Pinpoint the cell where the given text exists, returning its [x, y] midpoint coordinate. 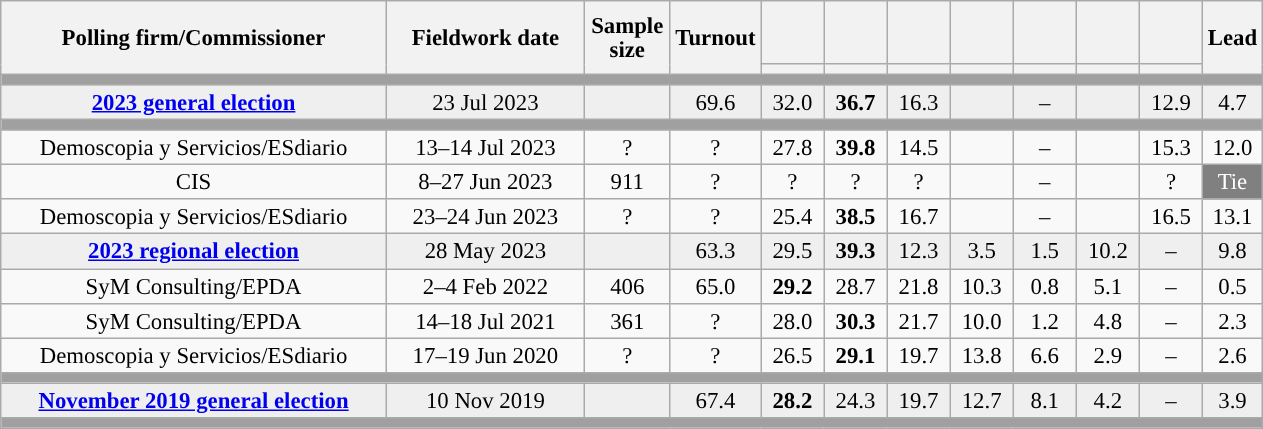
5.1 [1108, 286]
Sample size [627, 38]
10 Nov 2019 [485, 400]
14.5 [918, 148]
3.9 [1232, 400]
16.7 [918, 218]
38.5 [856, 218]
63.3 [716, 252]
36.7 [856, 102]
29.5 [792, 252]
17–19 Jun 2020 [485, 356]
406 [627, 286]
29.1 [856, 356]
2023 general election [194, 102]
13.1 [1232, 218]
361 [627, 320]
November 2019 general election [194, 400]
23–24 Jun 2023 [485, 218]
12.7 [982, 400]
4.2 [1108, 400]
13–14 Jul 2023 [485, 148]
23 Jul 2023 [485, 102]
25.4 [792, 218]
24.3 [856, 400]
21.7 [918, 320]
10.3 [982, 286]
39.8 [856, 148]
4.8 [1108, 320]
28.0 [792, 320]
67.4 [716, 400]
15.3 [1170, 148]
28.7 [856, 286]
1.2 [1044, 320]
65.0 [716, 286]
21.8 [918, 286]
Turnout [716, 38]
Lead [1232, 38]
2–4 Feb 2022 [485, 286]
32.0 [792, 102]
9.8 [1232, 252]
8.1 [1044, 400]
Tie [1232, 182]
13.8 [982, 356]
2023 regional election [194, 252]
2.3 [1232, 320]
3.5 [982, 252]
4.7 [1232, 102]
911 [627, 182]
0.5 [1232, 286]
Polling firm/Commissioner [194, 38]
10.2 [1108, 252]
27.8 [792, 148]
26.5 [792, 356]
Fieldwork date [485, 38]
0.8 [1044, 286]
69.6 [716, 102]
16.3 [918, 102]
28.2 [792, 400]
8–27 Jun 2023 [485, 182]
12.0 [1232, 148]
2.9 [1108, 356]
30.3 [856, 320]
29.2 [792, 286]
10.0 [982, 320]
1.5 [1044, 252]
6.6 [1044, 356]
12.3 [918, 252]
14–18 Jul 2021 [485, 320]
12.9 [1170, 102]
39.3 [856, 252]
28 May 2023 [485, 252]
CIS [194, 182]
16.5 [1170, 218]
2.6 [1232, 356]
